From the cell containing the given text, extract its center point as [x, y] coordinate. 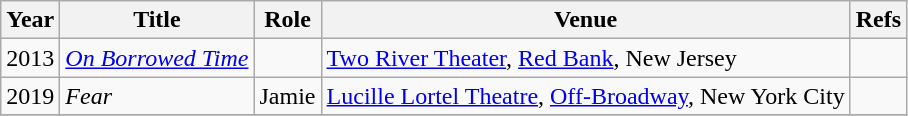
Jamie [288, 96]
Refs [878, 20]
Fear [157, 96]
Venue [586, 20]
Role [288, 20]
Year [30, 20]
On Borrowed Time [157, 58]
2019 [30, 96]
2013 [30, 58]
Two River Theater, Red Bank, New Jersey [586, 58]
Title [157, 20]
Lucille Lortel Theatre, Off-Broadway, New York City [586, 96]
